Return the [X, Y] coordinate for the center point of the cell that contains the specified text.  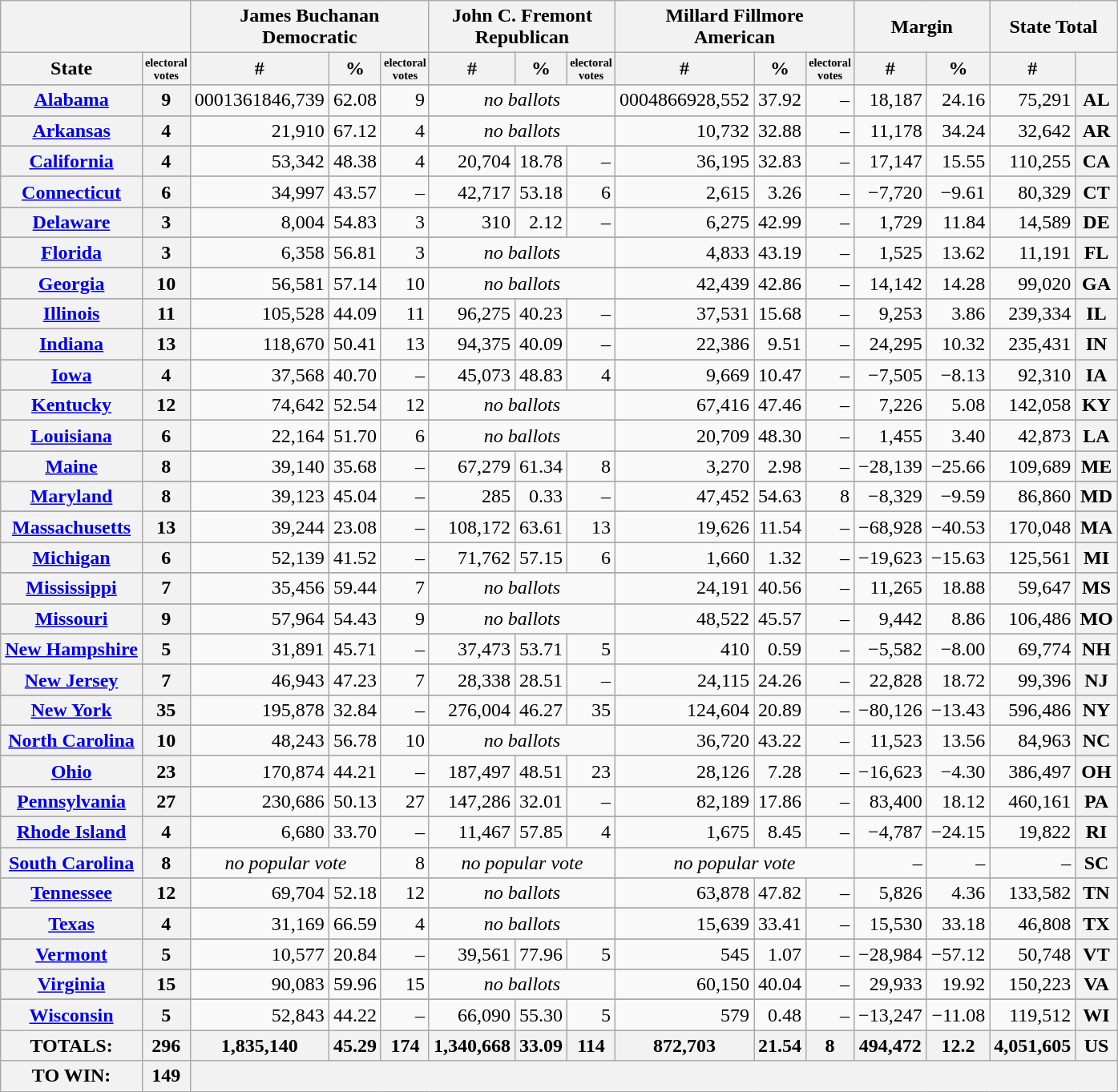
MO [1096, 619]
1,340,668 [471, 1046]
67,279 [471, 466]
Margin [922, 27]
11,265 [891, 588]
NY [1096, 710]
44.09 [354, 313]
1,835,140 [260, 1046]
34,997 [260, 191]
114 [591, 1046]
8,004 [260, 222]
99,396 [1032, 679]
45.71 [354, 649]
4,833 [684, 252]
33.70 [354, 832]
RI [1096, 832]
33.09 [540, 1046]
46,943 [260, 679]
−15.63 [959, 558]
18.78 [540, 161]
42,439 [684, 283]
50,748 [1032, 954]
California [72, 161]
−28,139 [891, 466]
42.86 [781, 283]
18.12 [959, 801]
Pennsylvania [72, 801]
119,512 [1032, 1015]
56.81 [354, 252]
Florida [72, 252]
4.36 [959, 893]
5,826 [891, 893]
106,486 [1032, 619]
170,048 [1032, 527]
410 [684, 649]
40.70 [354, 375]
75,291 [1032, 100]
WI [1096, 1015]
−8.13 [959, 375]
4,051,605 [1032, 1046]
11,178 [891, 131]
−4.30 [959, 771]
50.41 [354, 345]
45.04 [354, 497]
48.30 [781, 436]
10,577 [260, 954]
96,275 [471, 313]
ME [1096, 466]
17,147 [891, 161]
110,255 [1032, 161]
43.22 [781, 740]
386,497 [1032, 771]
1,455 [891, 436]
42,873 [1032, 436]
−4,787 [891, 832]
−8.00 [959, 649]
Ohio [72, 771]
−25.66 [959, 466]
60,150 [684, 985]
9,442 [891, 619]
31,169 [260, 924]
13.62 [959, 252]
43.57 [354, 191]
Maryland [72, 497]
−13.43 [959, 710]
40.23 [540, 313]
48,522 [684, 619]
50.13 [354, 801]
33.18 [959, 924]
Arkansas [72, 131]
40.56 [781, 588]
37.92 [781, 100]
147,286 [471, 801]
195,878 [260, 710]
0.33 [540, 497]
54.43 [354, 619]
42,717 [471, 191]
57.14 [354, 283]
24.16 [959, 100]
35,456 [260, 588]
36,720 [684, 740]
PA [1096, 801]
10.32 [959, 345]
SC [1096, 863]
TOTALS: [72, 1046]
235,431 [1032, 345]
579 [684, 1015]
20,709 [684, 436]
90,083 [260, 985]
AL [1096, 100]
13.56 [959, 740]
−13,247 [891, 1015]
New Jersey [72, 679]
53.18 [540, 191]
18.72 [959, 679]
124,604 [684, 710]
31,891 [260, 649]
36,195 [684, 161]
48,243 [260, 740]
0001361846,739 [260, 100]
New Hampshire [72, 649]
State Total [1053, 27]
57.85 [540, 832]
TO WIN: [72, 1076]
1,675 [684, 832]
39,123 [260, 497]
Maine [72, 466]
−24.15 [959, 832]
VA [1096, 985]
23.08 [354, 527]
92,310 [1032, 375]
18,187 [891, 100]
−9.59 [959, 497]
84,963 [1032, 740]
2.98 [781, 466]
66.59 [354, 924]
Iowa [72, 375]
North Carolina [72, 740]
57.15 [540, 558]
−8,329 [891, 497]
52.54 [354, 405]
11,191 [1032, 252]
Indiana [72, 345]
872,703 [684, 1046]
67,416 [684, 405]
15.55 [959, 161]
Rhode Island [72, 832]
69,704 [260, 893]
14.28 [959, 283]
67.12 [354, 131]
Millard FillmoreAmerican [734, 27]
460,161 [1032, 801]
37,531 [684, 313]
−40.53 [959, 527]
150,223 [1032, 985]
276,004 [471, 710]
NC [1096, 740]
9.51 [781, 345]
230,686 [260, 801]
80,329 [1032, 191]
52.18 [354, 893]
239,334 [1032, 313]
5.08 [959, 405]
1,660 [684, 558]
NJ [1096, 679]
28.51 [540, 679]
545 [684, 954]
28,338 [471, 679]
44.21 [354, 771]
35.68 [354, 466]
47.46 [781, 405]
3.86 [959, 313]
56,581 [260, 283]
0.59 [781, 649]
−5,582 [891, 649]
14,142 [891, 283]
24,295 [891, 345]
11,523 [891, 740]
CA [1096, 161]
19,822 [1032, 832]
94,375 [471, 345]
285 [471, 497]
−28,984 [891, 954]
47.23 [354, 679]
43.19 [781, 252]
−80,126 [891, 710]
MA [1096, 527]
37,473 [471, 649]
24,115 [684, 679]
174 [405, 1046]
24,191 [684, 588]
66,090 [471, 1015]
Michigan [72, 558]
6,680 [260, 832]
46,808 [1032, 924]
45.57 [781, 619]
83,400 [891, 801]
10.47 [781, 375]
18.88 [959, 588]
108,172 [471, 527]
NH [1096, 649]
99,020 [1032, 283]
24.26 [781, 679]
59.44 [354, 588]
46.27 [540, 710]
−7,505 [891, 375]
11.84 [959, 222]
22,828 [891, 679]
11,467 [471, 832]
OH [1096, 771]
59,647 [1032, 588]
133,582 [1032, 893]
71,762 [471, 558]
45.29 [354, 1046]
0004866928,552 [684, 100]
20.89 [781, 710]
19.92 [959, 985]
22,386 [684, 345]
11.54 [781, 527]
32,642 [1032, 131]
187,497 [471, 771]
GA [1096, 283]
32.01 [540, 801]
Delaware [72, 222]
State [72, 69]
59.96 [354, 985]
6,358 [260, 252]
Kentucky [72, 405]
−68,928 [891, 527]
21,910 [260, 131]
53.71 [540, 649]
52,843 [260, 1015]
29,933 [891, 985]
DE [1096, 222]
Wisconsin [72, 1015]
77.96 [540, 954]
149 [166, 1076]
57,964 [260, 619]
Tennessee [72, 893]
3,270 [684, 466]
Missouri [72, 619]
53,342 [260, 161]
105,528 [260, 313]
32.83 [781, 161]
2,615 [684, 191]
TX [1096, 924]
52,139 [260, 558]
39,561 [471, 954]
AR [1096, 131]
55.30 [540, 1015]
296 [166, 1046]
8.86 [959, 619]
MI [1096, 558]
109,689 [1032, 466]
KY [1096, 405]
20.84 [354, 954]
−19,623 [891, 558]
32.84 [354, 710]
310 [471, 222]
22,164 [260, 436]
−11.08 [959, 1015]
15,639 [684, 924]
40.04 [781, 985]
MS [1096, 588]
54.63 [781, 497]
3.40 [959, 436]
42.99 [781, 222]
US [1096, 1046]
41.52 [354, 558]
47.82 [781, 893]
1.07 [781, 954]
1.32 [781, 558]
32.88 [781, 131]
19,626 [684, 527]
−57.12 [959, 954]
VT [1096, 954]
48.38 [354, 161]
FL [1096, 252]
33.41 [781, 924]
Vermont [72, 954]
Alabama [72, 100]
Massachusetts [72, 527]
0.48 [781, 1015]
40.09 [540, 345]
6,275 [684, 222]
142,058 [1032, 405]
Connecticut [72, 191]
IN [1096, 345]
20,704 [471, 161]
9,253 [891, 313]
MD [1096, 497]
IL [1096, 313]
62.08 [354, 100]
−16,623 [891, 771]
63.61 [540, 527]
125,561 [1032, 558]
14,589 [1032, 222]
1,729 [891, 222]
−9.61 [959, 191]
170,874 [260, 771]
596,486 [1032, 710]
44.22 [354, 1015]
74,642 [260, 405]
56.78 [354, 740]
69,774 [1032, 649]
86,860 [1032, 497]
54.83 [354, 222]
39,140 [260, 466]
CT [1096, 191]
LA [1096, 436]
James BuchananDemocratic [309, 27]
37,568 [260, 375]
7.28 [781, 771]
Mississippi [72, 588]
IA [1096, 375]
South Carolina [72, 863]
9,669 [684, 375]
10,732 [684, 131]
28,126 [684, 771]
3.26 [781, 191]
7,226 [891, 405]
Virginia [72, 985]
48.51 [540, 771]
61.34 [540, 466]
39,244 [260, 527]
New York [72, 710]
51.70 [354, 436]
8.45 [781, 832]
34.24 [959, 131]
1,525 [891, 252]
Louisiana [72, 436]
17.86 [781, 801]
John C. FremontRepublican [522, 27]
−7,720 [891, 191]
TN [1096, 893]
15.68 [781, 313]
Georgia [72, 283]
118,670 [260, 345]
15,530 [891, 924]
2.12 [540, 222]
12.2 [959, 1046]
21.54 [781, 1046]
63,878 [684, 893]
Texas [72, 924]
47,452 [684, 497]
Illinois [72, 313]
494,472 [891, 1046]
48.83 [540, 375]
82,189 [684, 801]
45,073 [471, 375]
